For the text-containing cell, return its midpoint in (X, Y) coordinate format. 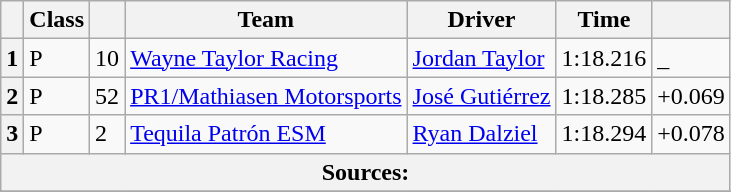
52 (108, 96)
Jordan Taylor (482, 58)
PR1/Mathiasen Motorsports (266, 96)
Team (266, 20)
1:18.216 (604, 58)
Driver (482, 20)
Wayne Taylor Racing (266, 58)
Class (57, 20)
José Gutiérrez (482, 96)
Tequila Patrón ESM (266, 134)
1 (12, 58)
Ryan Dalziel (482, 134)
+0.078 (692, 134)
10 (108, 58)
_ (692, 58)
3 (12, 134)
1:18.294 (604, 134)
Time (604, 20)
1:18.285 (604, 96)
+0.069 (692, 96)
Sources: (366, 172)
